Capture the cell that displays the provided text and extract its (X, Y) central coordinate. 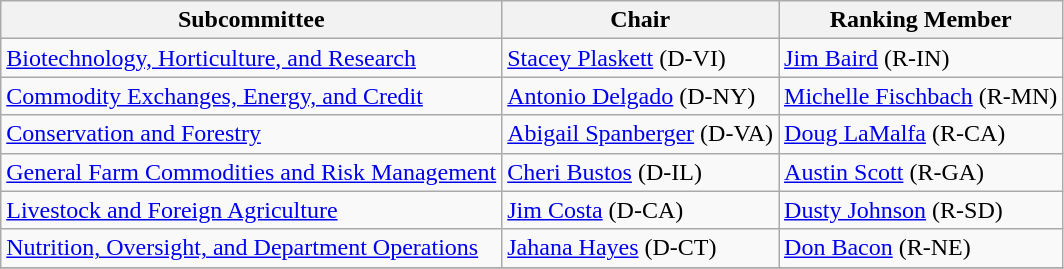
Stacey Plaskett (D-VI) (640, 58)
Biotechnology, Horticulture, and Research (252, 58)
Jim Baird (R-IN) (921, 58)
Conservation and Forestry (252, 134)
Jahana Hayes (D-CT) (640, 248)
Michelle Fischbach (R-MN) (921, 96)
Don Bacon (R-NE) (921, 248)
Livestock and Foreign Agriculture (252, 210)
Dusty Johnson (R-SD) (921, 210)
Abigail Spanberger (D-VA) (640, 134)
Doug LaMalfa (R-CA) (921, 134)
Antonio Delgado (D-NY) (640, 96)
Nutrition, Oversight, and Department Operations (252, 248)
Chair (640, 20)
Cheri Bustos (D-IL) (640, 172)
Commodity Exchanges, Energy, and Credit (252, 96)
Ranking Member (921, 20)
Austin Scott (R-GA) (921, 172)
Jim Costa (D-CA) (640, 210)
General Farm Commodities and Risk Management (252, 172)
Subcommittee (252, 20)
